Pinpoint the cell where the given text exists, returning its [X, Y] midpoint coordinate. 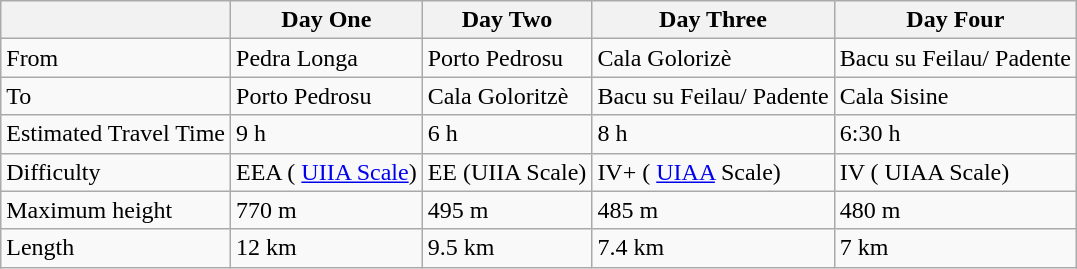
770 m [327, 210]
To [116, 96]
6 h [507, 134]
IV+ ( UIAA Scale) [713, 172]
6:30 h [955, 134]
Day Four [955, 20]
Day Two [507, 20]
9.5 km [507, 248]
EEA ( UIIA Scale) [327, 172]
From [116, 58]
480 m [955, 210]
Cala Goloritzè [507, 96]
485 m [713, 210]
7.4 km [713, 248]
Maximum height [116, 210]
Length [116, 248]
IV ( UIAA Scale) [955, 172]
7 km [955, 248]
Pedra Longa [327, 58]
Estimated Travel Time [116, 134]
8 h [713, 134]
Cala Golorizè [713, 58]
Difficulty [116, 172]
Cala Sisine [955, 96]
Day Three [713, 20]
EE (UIIA Scale) [507, 172]
495 m [507, 210]
Day One [327, 20]
12 km [327, 248]
9 h [327, 134]
